Locate the cell with the specified text and output its [X, Y] center coordinate. 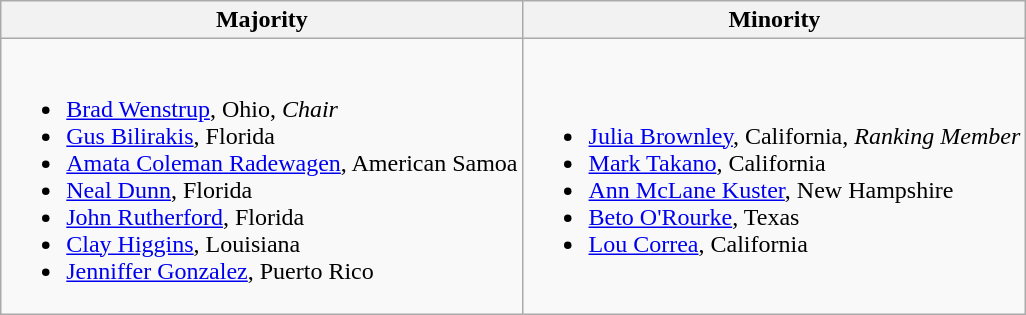
Minority [774, 20]
Julia Brownley, California, Ranking MemberMark Takano, CaliforniaAnn McLane Kuster, New HampshireBeto O'Rourke, TexasLou Correa, California [774, 176]
Majority [262, 20]
